Return the [X, Y] coordinate for the center point of the cell that contains the specified text.  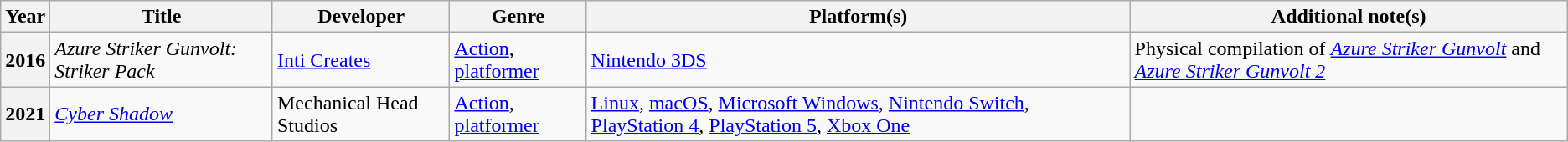
Inti Creates [360, 60]
Additional note(s) [1349, 17]
Azure Striker Gunvolt: Striker Pack [162, 60]
2016 [25, 60]
Nintendo 3DS [858, 60]
Title [162, 17]
2021 [25, 114]
Physical compilation of Azure Striker Gunvolt and Azure Striker Gunvolt 2 [1349, 60]
Cyber Shadow [162, 114]
Platform(s) [858, 17]
Developer [360, 17]
Genre [518, 17]
Mechanical Head Studios [360, 114]
Year [25, 17]
Linux, macOS, Microsoft Windows, Nintendo Switch, PlayStation 4, PlayStation 5, Xbox One [858, 114]
